Return (x, y) of the center of cell containing provided text 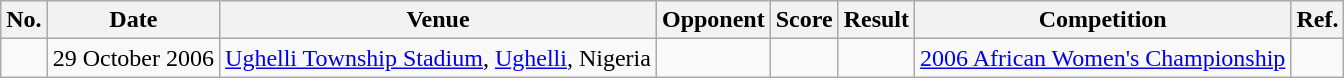
Result (876, 20)
No. (24, 20)
29 October 2006 (133, 58)
Competition (1103, 20)
Ref. (1318, 20)
2006 African Women's Championship (1103, 58)
Venue (438, 20)
Date (133, 20)
Score (804, 20)
Ughelli Township Stadium, Ughelli, Nigeria (438, 58)
Opponent (713, 20)
